Determine the [x, y] coordinate at the center of the cell enclosing the given text.  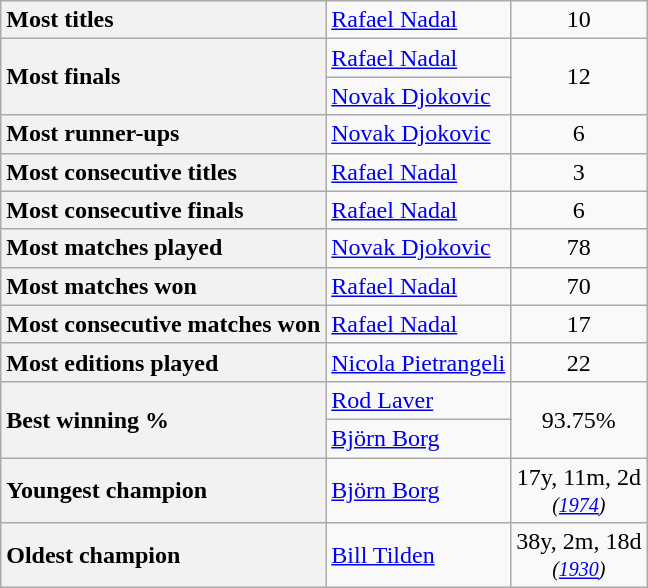
22 [579, 362]
Most matches won [164, 286]
Most finals [164, 77]
93.75% [579, 419]
Most consecutive finals [164, 210]
Most titles [164, 20]
3 [579, 172]
78 [579, 248]
Bill Tilden [418, 556]
70 [579, 286]
Rod Laver [418, 400]
Youngest champion [164, 490]
10 [579, 20]
17y, 11m, 2d(1974) [579, 490]
Most consecutive titles [164, 172]
38y, 2m, 18d(1930) [579, 556]
Most consecutive matches won [164, 324]
Most matches played [164, 248]
Oldest champion [164, 556]
Most runner-ups [164, 134]
Best winning % [164, 419]
12 [579, 77]
17 [579, 324]
Nicola Pietrangeli [418, 362]
Most editions played [164, 362]
